From the cell containing the given text, extract its center point as (x, y) coordinate. 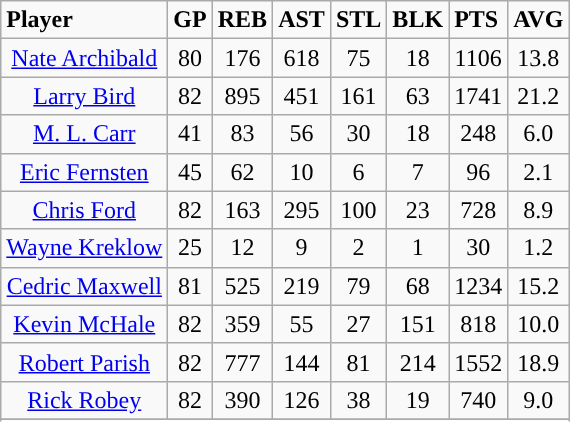
1 (418, 248)
100 (358, 210)
41 (190, 134)
740 (478, 400)
219 (302, 286)
25 (190, 248)
38 (358, 400)
Eric Fernsten (84, 172)
2 (358, 248)
23 (418, 210)
214 (418, 362)
12 (242, 248)
6.0 (538, 134)
618 (302, 58)
18.9 (538, 362)
M. L. Carr (84, 134)
151 (418, 324)
21.2 (538, 96)
80 (190, 58)
REB (242, 20)
1106 (478, 58)
Robert Parish (84, 362)
1.2 (538, 248)
10.0 (538, 324)
Cedric Maxwell (84, 286)
176 (242, 58)
728 (478, 210)
144 (302, 362)
1552 (478, 362)
Player (84, 20)
1741 (478, 96)
359 (242, 324)
75 (358, 58)
7 (418, 172)
390 (242, 400)
9 (302, 248)
79 (358, 286)
56 (302, 134)
15.2 (538, 286)
818 (478, 324)
295 (302, 210)
27 (358, 324)
451 (302, 96)
96 (478, 172)
6 (358, 172)
STL (358, 20)
BLK (418, 20)
62 (242, 172)
13.8 (538, 58)
Rick Robey (84, 400)
63 (418, 96)
777 (242, 362)
8.9 (538, 210)
161 (358, 96)
126 (302, 400)
83 (242, 134)
Nate Archibald (84, 58)
GP (190, 20)
Larry Bird (84, 96)
525 (242, 286)
68 (418, 286)
2.1 (538, 172)
10 (302, 172)
Wayne Kreklow (84, 248)
Kevin McHale (84, 324)
55 (302, 324)
163 (242, 210)
45 (190, 172)
895 (242, 96)
1234 (478, 286)
AVG (538, 20)
Chris Ford (84, 210)
19 (418, 400)
248 (478, 134)
PTS (478, 20)
9.0 (538, 400)
AST (302, 20)
